For the text-containing cell, return its midpoint in [X, Y] coordinate format. 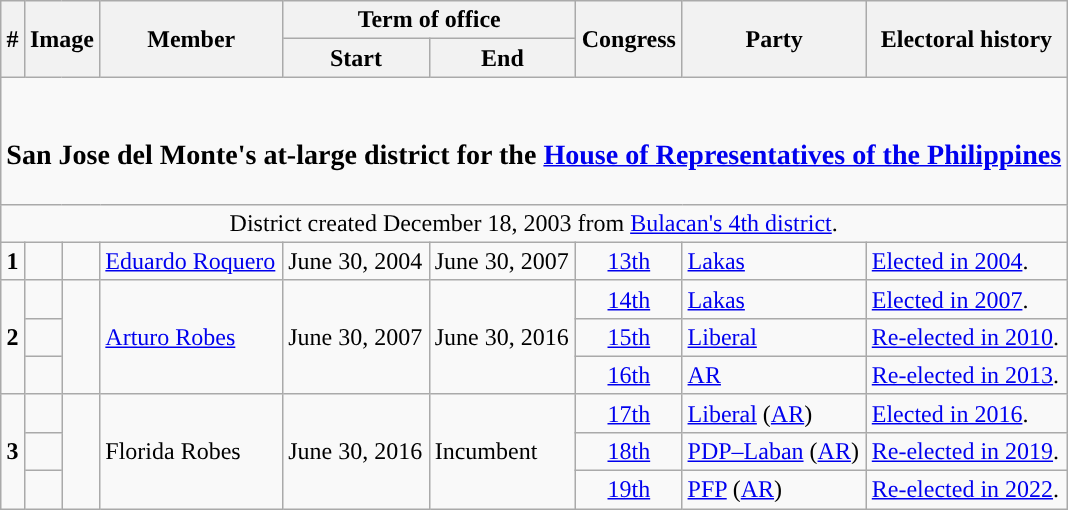
Re-elected in 2013. [966, 375]
17th [629, 413]
Party [774, 39]
15th [629, 337]
District created December 18, 2003 from Bulacan's 4th district. [534, 223]
19th [629, 490]
Image [62, 39]
Elected in 2016. [966, 413]
Electoral history [966, 39]
Incumbent [502, 451]
16th [629, 375]
1 [12, 261]
PFP (AR) [774, 490]
Arturo Robes [192, 337]
Congress [629, 39]
Florida Robes [192, 451]
Elected in 2007. [966, 299]
Re-elected in 2022. [966, 490]
# [12, 39]
Liberal (AR) [774, 413]
End [502, 58]
14th [629, 299]
Re-elected in 2010. [966, 337]
18th [629, 451]
Liberal [774, 337]
13th [629, 261]
Member [192, 39]
AR [774, 375]
Elected in 2004. [966, 261]
PDP–Laban (AR) [774, 451]
Term of office [430, 20]
Re-elected in 2019. [966, 451]
June 30, 2004 [356, 261]
Eduardo Roquero [192, 261]
Start [356, 58]
San Jose del Monte's at-large district for the House of Representatives of the Philippines [534, 140]
2 [12, 337]
3 [12, 451]
